Search for the cell housing the specified text and yield its [x, y] center coordinate. 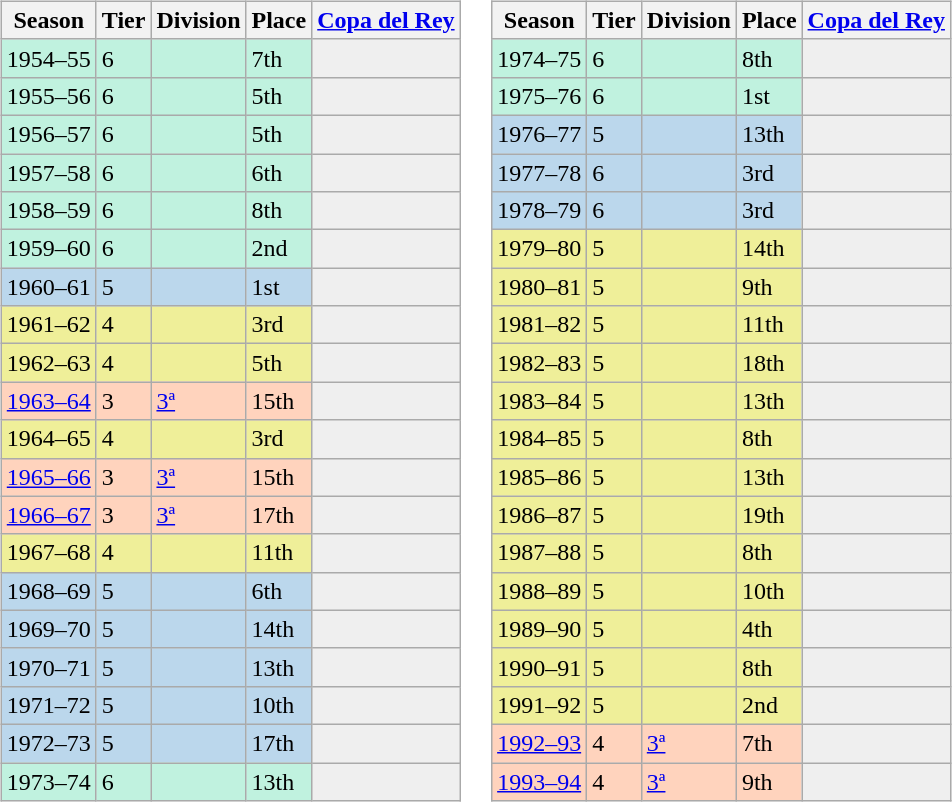
1967–68 [48, 553]
1966–67 [48, 515]
1954–55 [48, 58]
1978–79 [540, 211]
1977–78 [540, 173]
1985–86 [540, 477]
1961–62 [48, 325]
1984–85 [540, 439]
1958–59 [48, 211]
1955–56 [48, 96]
1963–64 [48, 401]
1968–69 [48, 591]
1970–71 [48, 667]
1988–89 [540, 591]
1973–74 [48, 781]
1957–58 [48, 173]
1975–76 [540, 96]
1969–70 [48, 629]
19th [769, 515]
1962–63 [48, 363]
1983–84 [540, 401]
4th [769, 629]
1992–93 [540, 743]
1959–60 [48, 249]
1987–88 [540, 553]
1991–92 [540, 705]
1979–80 [540, 249]
1993–94 [540, 781]
1982–83 [540, 363]
1965–66 [48, 477]
1989–90 [540, 629]
1956–57 [48, 134]
1976–77 [540, 134]
1981–82 [540, 325]
1971–72 [48, 705]
1960–61 [48, 287]
1974–75 [540, 58]
1964–65 [48, 439]
1980–81 [540, 287]
18th [769, 363]
1990–91 [540, 667]
1986–87 [540, 515]
1972–73 [48, 743]
